For the text-containing cell, return its midpoint in (x, y) coordinate format. 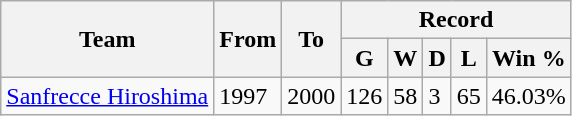
126 (364, 96)
Record (456, 20)
1997 (248, 96)
Sanfrecce Hiroshima (108, 96)
58 (406, 96)
W (406, 58)
L (468, 58)
65 (468, 96)
Win % (528, 58)
3 (437, 96)
G (364, 58)
D (437, 58)
From (248, 39)
2000 (312, 96)
46.03% (528, 96)
Team (108, 39)
To (312, 39)
